Determine the (X, Y) coordinate at the center of the cell enclosing the given text.  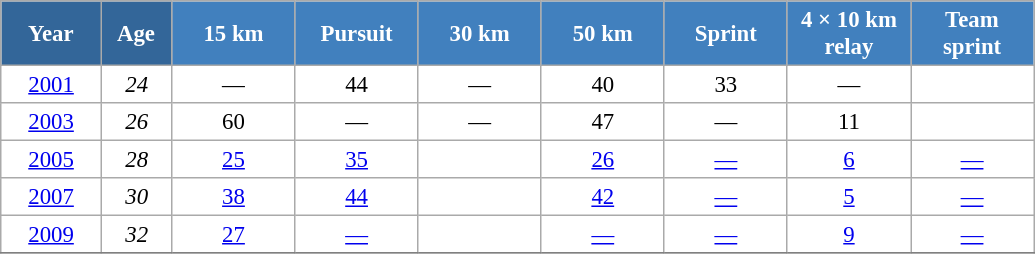
9 (848, 235)
38 (234, 197)
Team sprint (972, 34)
42 (602, 197)
Pursuit (356, 34)
Age (136, 34)
Sprint (726, 34)
47 (602, 122)
4 × 10 km relay (848, 34)
2007 (52, 197)
6 (848, 160)
2003 (52, 122)
33 (726, 85)
5 (848, 197)
25 (234, 160)
Year (52, 34)
2009 (52, 235)
32 (136, 235)
2005 (52, 160)
50 km (602, 34)
30 (136, 197)
11 (848, 122)
30 km (480, 34)
28 (136, 160)
24 (136, 85)
35 (356, 160)
27 (234, 235)
40 (602, 85)
60 (234, 122)
2001 (52, 85)
15 km (234, 34)
